Detect which cell encompasses the target text, then output its (x, y) center coordinate. 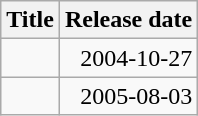
Title (30, 20)
Release date (128, 20)
2004-10-27 (128, 58)
2005-08-03 (128, 96)
